Pinpoint the cell where the given text exists, returning its [x, y] midpoint coordinate. 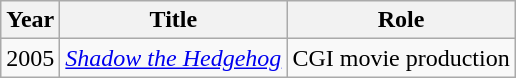
CGI movie production [401, 58]
2005 [30, 58]
Role [401, 20]
Year [30, 20]
Title [174, 20]
Shadow the Hedgehog [174, 58]
